Return [x, y] of the center of cell containing provided text 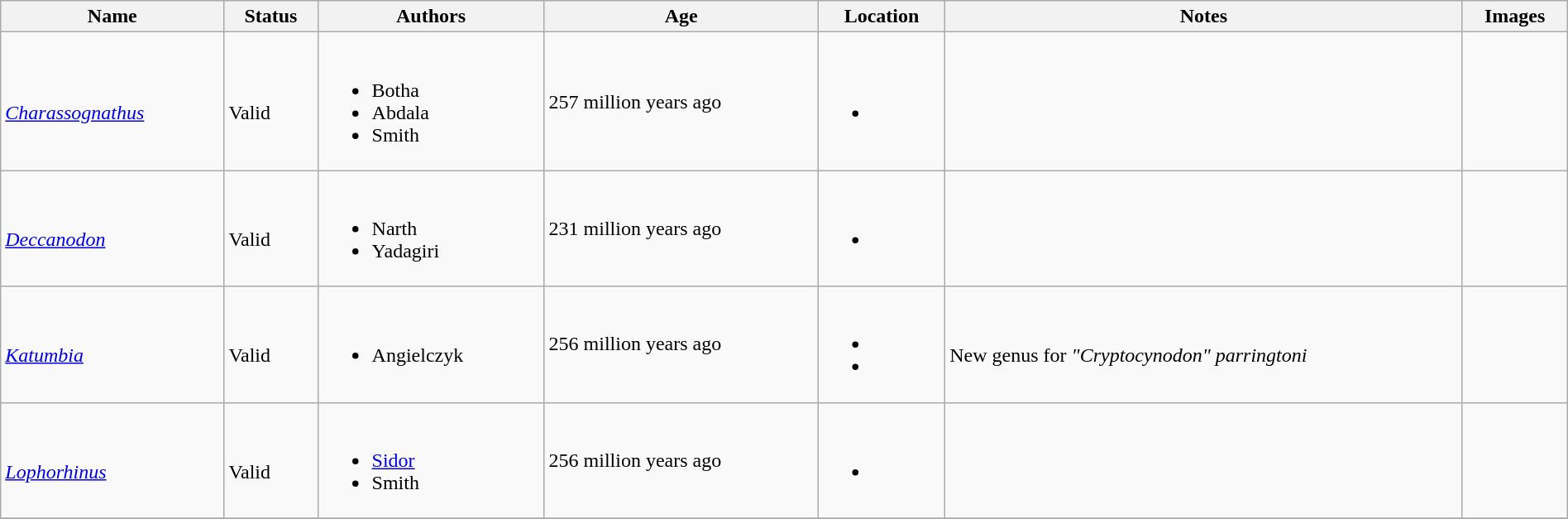
Lophorhinus [112, 460]
NarthYadagiri [431, 228]
Name [112, 17]
Charassognathus [112, 101]
Location [882, 17]
Status [271, 17]
257 million years ago [681, 101]
SidorSmith [431, 460]
Authors [431, 17]
Images [1515, 17]
New genus for "Cryptocynodon" parringtoni [1204, 344]
Angielczyk [431, 344]
Age [681, 17]
231 million years ago [681, 228]
Notes [1204, 17]
BothaAbdalaSmith [431, 101]
Katumbia [112, 344]
Deccanodon [112, 228]
